Identify which cell holds the provided text, then report its [x, y] central coordinate. 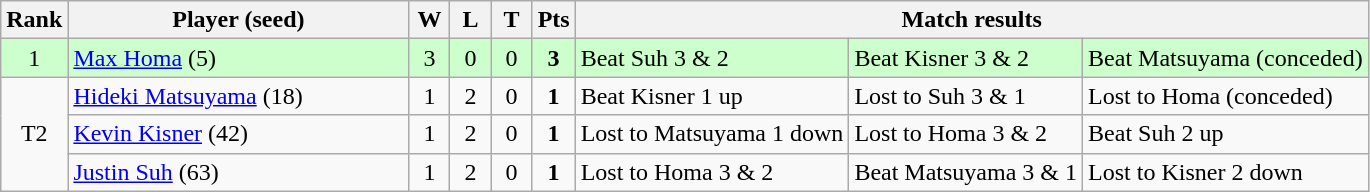
Player (seed) [238, 20]
Lost to Homa (conceded) [1226, 96]
L [470, 20]
Beat Matsuyama (conceded) [1226, 58]
Beat Matsuyama 3 & 1 [966, 172]
Lost to Matsuyama 1 down [712, 134]
Pts [554, 20]
Match results [972, 20]
T [512, 20]
Beat Suh 2 up [1226, 134]
Rank [34, 20]
Max Homa (5) [238, 58]
Beat Kisner 1 up [712, 96]
Hideki Matsuyama (18) [238, 96]
W [430, 20]
T2 [34, 134]
Lost to Kisner 2 down [1226, 172]
Beat Kisner 3 & 2 [966, 58]
Beat Suh 3 & 2 [712, 58]
Kevin Kisner (42) [238, 134]
Lost to Suh 3 & 1 [966, 96]
Justin Suh (63) [238, 172]
